Extract the (x, y) coordinate from the center of the cell holding the provided text.  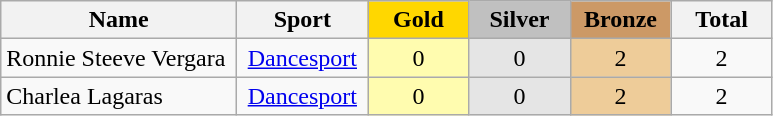
Gold (418, 20)
Bronze (620, 20)
Ronnie Steeve Vergara (119, 58)
Charlea Lagaras (119, 96)
Silver (520, 20)
Total (722, 20)
Name (119, 20)
Sport (302, 20)
